For the text-containing cell, return its midpoint in [X, Y] coordinate format. 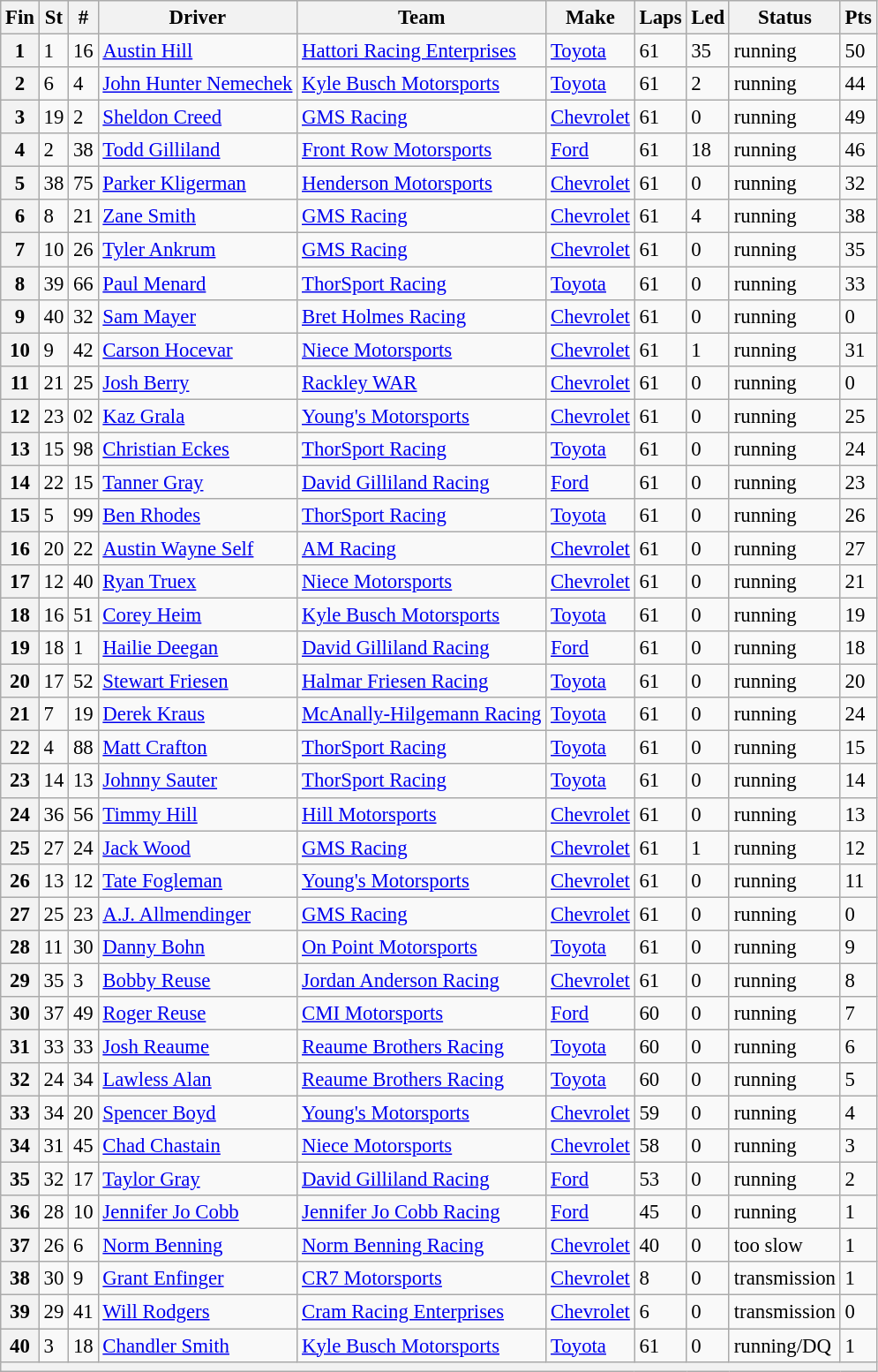
42 [83, 350]
Driver [198, 18]
02 [83, 416]
Johnny Sauter [198, 781]
CMI Motorsports [422, 1014]
59 [660, 1113]
Todd Gilliland [198, 150]
Corey Heim [198, 615]
Will Rodgers [198, 1312]
Paul Menard [198, 283]
Jack Wood [198, 848]
98 [83, 449]
Spencer Boyd [198, 1113]
Norm Benning Racing [422, 1246]
75 [83, 184]
Grant Enfinger [198, 1279]
Rackley WAR [422, 382]
AM Racing [422, 548]
Roger Reuse [198, 1014]
Chad Chastain [198, 1146]
88 [83, 748]
Zane Smith [198, 216]
Henderson Motorsports [422, 184]
CR7 Motorsports [422, 1279]
Ben Rhodes [198, 516]
A.J. Allmendinger [198, 914]
Stewart Friesen [198, 682]
Led [708, 18]
Timmy Hill [198, 814]
# [83, 18]
Jennifer Jo Cobb [198, 1212]
On Point Motorsports [422, 947]
Josh Reaume [198, 1046]
Jennifer Jo Cobb Racing [422, 1212]
Hill Motorsports [422, 814]
Matt Crafton [198, 748]
Norm Benning [198, 1246]
66 [83, 283]
99 [83, 516]
Hattori Racing Enterprises [422, 51]
Chandler Smith [198, 1346]
Tyler Ankrum [198, 250]
Hailie Deegan [198, 648]
Bobby Reuse [198, 980]
52 [83, 682]
Austin Hill [198, 51]
Tanner Gray [198, 482]
Lawless Alan [198, 1080]
41 [83, 1312]
Danny Bohn [198, 947]
Christian Eckes [198, 449]
Fin [20, 18]
Ryan Truex [198, 582]
too slow [784, 1246]
Pts [858, 18]
Josh Berry [198, 382]
58 [660, 1146]
McAnally-Hilgemann Racing [422, 714]
Derek Kraus [198, 714]
Make [590, 18]
Status [784, 18]
Sheldon Creed [198, 117]
John Hunter Nemechek [198, 84]
Sam Mayer [198, 316]
Bret Holmes Racing [422, 316]
Halmar Friesen Racing [422, 682]
Austin Wayne Self [198, 548]
51 [83, 615]
Front Row Motorsports [422, 150]
Tate Fogleman [198, 880]
running/DQ [784, 1346]
Laps [660, 18]
46 [858, 150]
Taylor Gray [198, 1180]
56 [83, 814]
St [53, 18]
44 [858, 84]
Parker Kligerman [198, 184]
50 [858, 51]
Carson Hocevar [198, 350]
53 [660, 1180]
Team [422, 18]
Cram Racing Enterprises [422, 1312]
Jordan Anderson Racing [422, 980]
Kaz Grala [198, 416]
